Search for the cell housing the specified text and yield its [x, y] center coordinate. 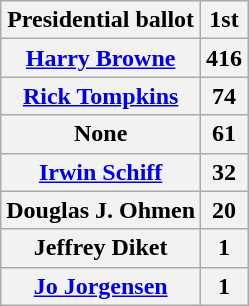
74 [224, 96]
20 [224, 210]
None [101, 134]
Irwin Schiff [101, 172]
32 [224, 172]
Jo Jorgensen [101, 286]
1st [224, 20]
416 [224, 58]
Jeffrey Diket [101, 248]
Rick Tompkins [101, 96]
Douglas J. Ohmen [101, 210]
61 [224, 134]
Harry Browne [101, 58]
Presidential ballot [101, 20]
